Return the [X, Y] coordinate for the center point of the cell that contains the specified text.  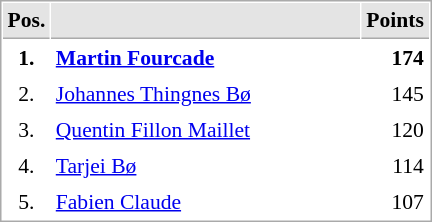
120 [396, 129]
Tarjei Bø [206, 165]
4. [26, 165]
3. [26, 129]
Johannes Thingnes Bø [206, 93]
174 [396, 57]
114 [396, 165]
Fabien Claude [206, 201]
Points [396, 21]
145 [396, 93]
5. [26, 201]
Quentin Fillon Maillet [206, 129]
107 [396, 201]
Martin Fourcade [206, 57]
1. [26, 57]
2. [26, 93]
Pos. [26, 21]
